Output the [X, Y] coordinate of the center of the cell containing the given text.  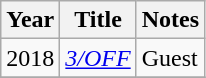
Notes [170, 20]
Guest [170, 58]
Title [98, 20]
2018 [30, 58]
3/OFF [98, 58]
Year [30, 20]
